Extract the (x, y) coordinate from the center of the cell holding the provided text.  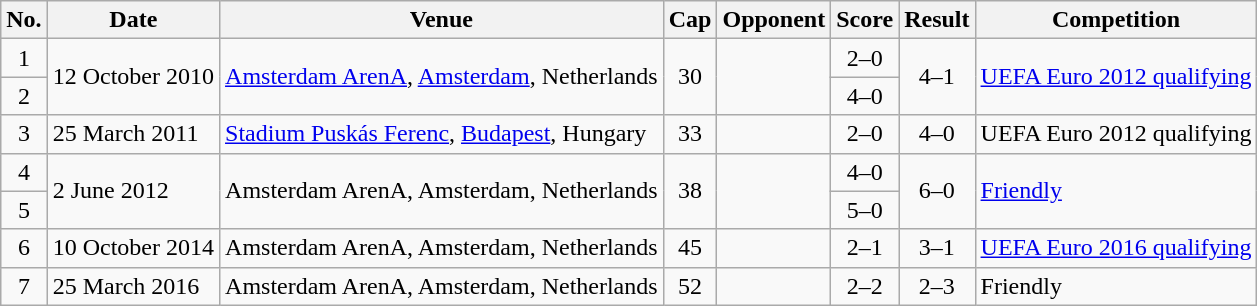
38 (690, 191)
7 (24, 286)
Venue (442, 20)
2–3 (937, 286)
Opponent (774, 20)
5–0 (865, 210)
Stadium Puskás Ferenc, Budapest, Hungary (442, 134)
3 (24, 134)
25 March 2011 (133, 134)
2 June 2012 (133, 191)
2–1 (865, 248)
Cap (690, 20)
Result (937, 20)
25 March 2016 (133, 286)
UEFA Euro 2016 qualifying (1116, 248)
45 (690, 248)
12 October 2010 (133, 77)
5 (24, 210)
3–1 (937, 248)
2 (24, 96)
52 (690, 286)
6–0 (937, 191)
Date (133, 20)
30 (690, 77)
2–2 (865, 286)
33 (690, 134)
4–1 (937, 77)
6 (24, 248)
10 October 2014 (133, 248)
Competition (1116, 20)
No. (24, 20)
1 (24, 58)
4 (24, 172)
Score (865, 20)
